Pinpoint the cell where the given text exists, returning its [x, y] midpoint coordinate. 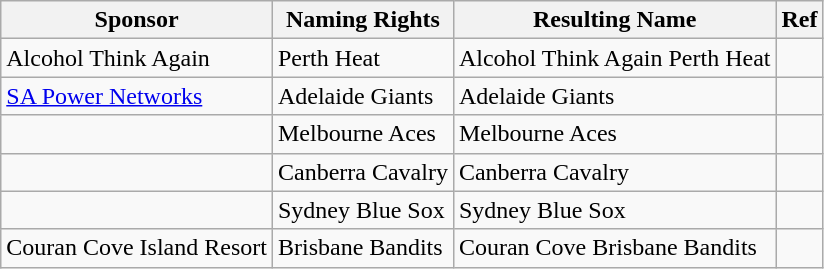
SA Power Networks [137, 96]
Perth Heat [362, 58]
Ref [800, 20]
Couran Cove Island Resort [137, 248]
Alcohol Think Again Perth Heat [614, 58]
Brisbane Bandits [362, 248]
Naming Rights [362, 20]
Couran Cove Brisbane Bandits [614, 248]
Alcohol Think Again [137, 58]
Sponsor [137, 20]
Resulting Name [614, 20]
